Find where the given text appears and provide that cell's center as [x, y] coordinate. 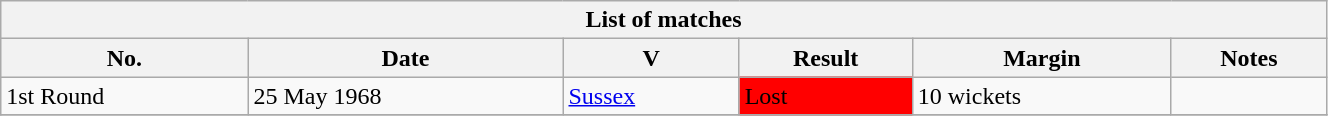
Result [826, 58]
Notes [1248, 58]
Lost [826, 96]
25 May 1968 [406, 96]
10 wickets [1042, 96]
No. [124, 58]
List of matches [664, 20]
1st Round [124, 96]
V [651, 58]
Date [406, 58]
Margin [1042, 58]
Sussex [651, 96]
